For the text-containing cell, return its midpoint in (x, y) coordinate format. 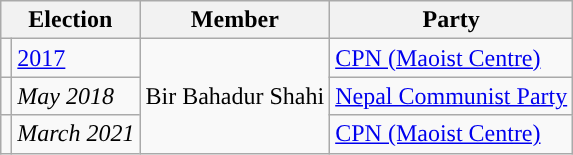
Election (70, 20)
March 2021 (76, 134)
May 2018 (76, 96)
2017 (76, 58)
Party (452, 20)
Member (235, 20)
Bir Bahadur Shahi (235, 96)
Nepal Communist Party (452, 96)
